Return [x, y] of the center of cell containing provided text 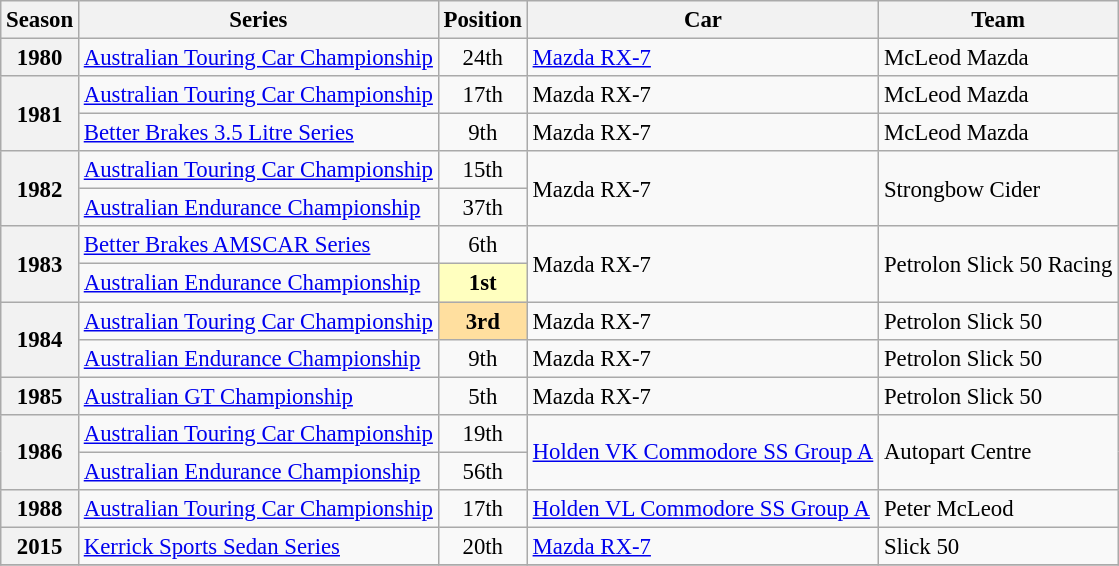
Australian GT Championship [258, 396]
6th [482, 245]
20th [482, 546]
1983 [40, 264]
1985 [40, 396]
1982 [40, 188]
Petrolon Slick 50 Racing [998, 264]
Better Brakes AMSCAR Series [258, 245]
Holden VL Commodore SS Group A [702, 509]
15th [482, 170]
1st [482, 283]
1984 [40, 340]
24th [482, 58]
Strongbow Cider [998, 188]
Autopart Centre [998, 452]
Position [482, 20]
Peter McLeod [998, 509]
1981 [40, 114]
37th [482, 208]
1988 [40, 509]
Better Brakes 3.5 Litre Series [258, 133]
1980 [40, 58]
56th [482, 471]
Team [998, 20]
Kerrick Sports Sedan Series [258, 546]
5th [482, 396]
2015 [40, 546]
Slick 50 [998, 546]
19th [482, 433]
Season [40, 20]
Car [702, 20]
Series [258, 20]
Holden VK Commodore SS Group A [702, 452]
1986 [40, 452]
3rd [482, 321]
